Provide the [X, Y] coordinate of the cell's center where the given text is located.  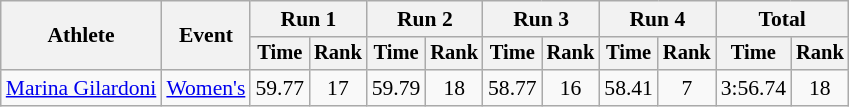
Run 1 [308, 19]
Event [206, 36]
59.79 [396, 88]
Run 3 [541, 19]
17 [338, 88]
16 [571, 88]
Run 2 [425, 19]
3:56.74 [754, 88]
Total [782, 19]
7 [687, 88]
58.41 [628, 88]
Women's [206, 88]
Marina Gilardoni [82, 88]
58.77 [512, 88]
59.77 [280, 88]
Run 4 [657, 19]
Athlete [82, 36]
